Locate the cell with the specified text and output its (X, Y) center coordinate. 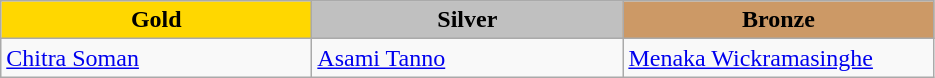
Gold (156, 20)
Menaka Wickramasinghe (778, 58)
Bronze (778, 20)
Asami Tanno (468, 58)
Silver (468, 20)
Chitra Soman (156, 58)
